Locate the cell with the specified text and output its (x, y) center coordinate. 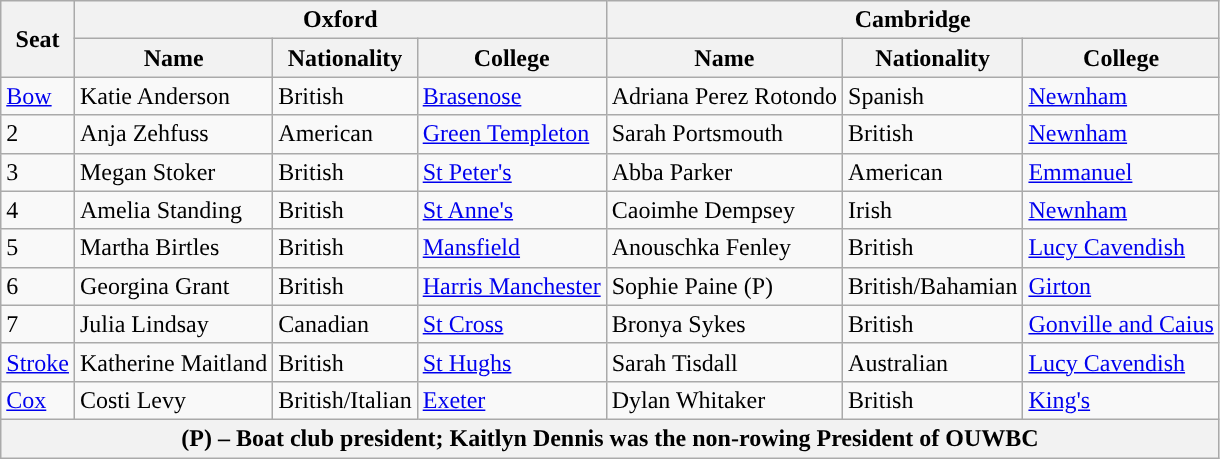
Katie Anderson (173, 96)
Oxford (340, 20)
Sophie Paine (P) (724, 286)
St Anne's (512, 210)
St Cross (512, 324)
Brasenose (512, 96)
Julia Lindsay (173, 324)
Seat (38, 39)
7 (38, 324)
Bow (38, 96)
Katherine Maitland (173, 362)
3 (38, 172)
2 (38, 134)
Girton (1121, 286)
Gonville and Caius (1121, 324)
Canadian (345, 324)
Dylan Whitaker (724, 400)
Sarah Portsmouth (724, 134)
St Hughs (512, 362)
Amelia Standing (173, 210)
King's (1121, 400)
Abba Parker (724, 172)
Costi Levy (173, 400)
Stroke (38, 362)
Anja Zehfuss (173, 134)
Exeter (512, 400)
Mansfield (512, 248)
4 (38, 210)
5 (38, 248)
St Peter's (512, 172)
Martha Birtles (173, 248)
Sarah Tisdall (724, 362)
Emmanuel (1121, 172)
Australian (933, 362)
Spanish (933, 96)
(P) – Boat club president; Kaitlyn Dennis was the non-rowing President of OUWBC (610, 438)
Cox (38, 400)
6 (38, 286)
Anouschka Fenley (724, 248)
Georgina Grant (173, 286)
British/Bahamian (933, 286)
British/Italian (345, 400)
Adriana Perez Rotondo (724, 96)
Bronya Sykes (724, 324)
Caoimhe Dempsey (724, 210)
Harris Manchester (512, 286)
Cambridge (912, 20)
Megan Stoker (173, 172)
Irish (933, 210)
Green Templeton (512, 134)
